Output the (X, Y) coordinate of the center of the cell containing the given text.  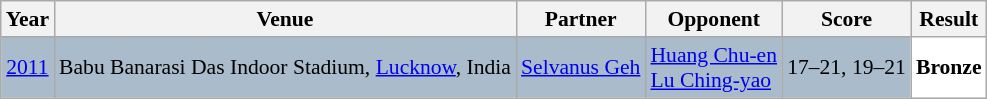
17–21, 19–21 (846, 68)
2011 (28, 68)
Result (949, 19)
Bronze (949, 68)
Opponent (714, 19)
Selvanus Geh (580, 68)
Score (846, 19)
Venue (285, 19)
Babu Banarasi Das Indoor Stadium, Lucknow, India (285, 68)
Year (28, 19)
Huang Chu-en Lu Ching-yao (714, 68)
Partner (580, 19)
